Return (x, y) of the center of cell containing provided text 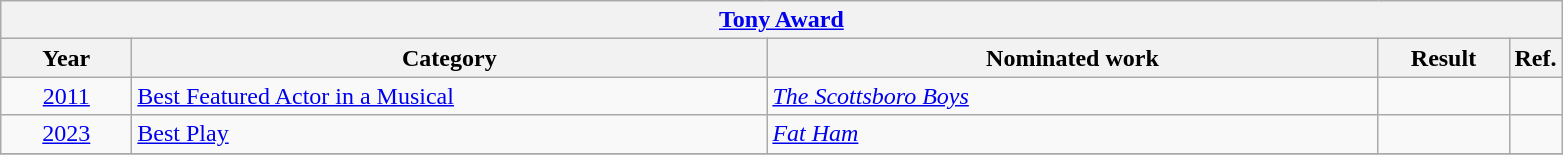
Year (66, 58)
2023 (66, 134)
Tony Award (782, 20)
Result (1444, 58)
Best Play (450, 134)
Best Featured Actor in a Musical (450, 96)
Fat Ham (1072, 134)
Nominated work (1072, 58)
Ref. (1536, 58)
The Scottsboro Boys (1072, 96)
Category (450, 58)
2011 (66, 96)
